For the text-containing cell, return its midpoint in (x, y) coordinate format. 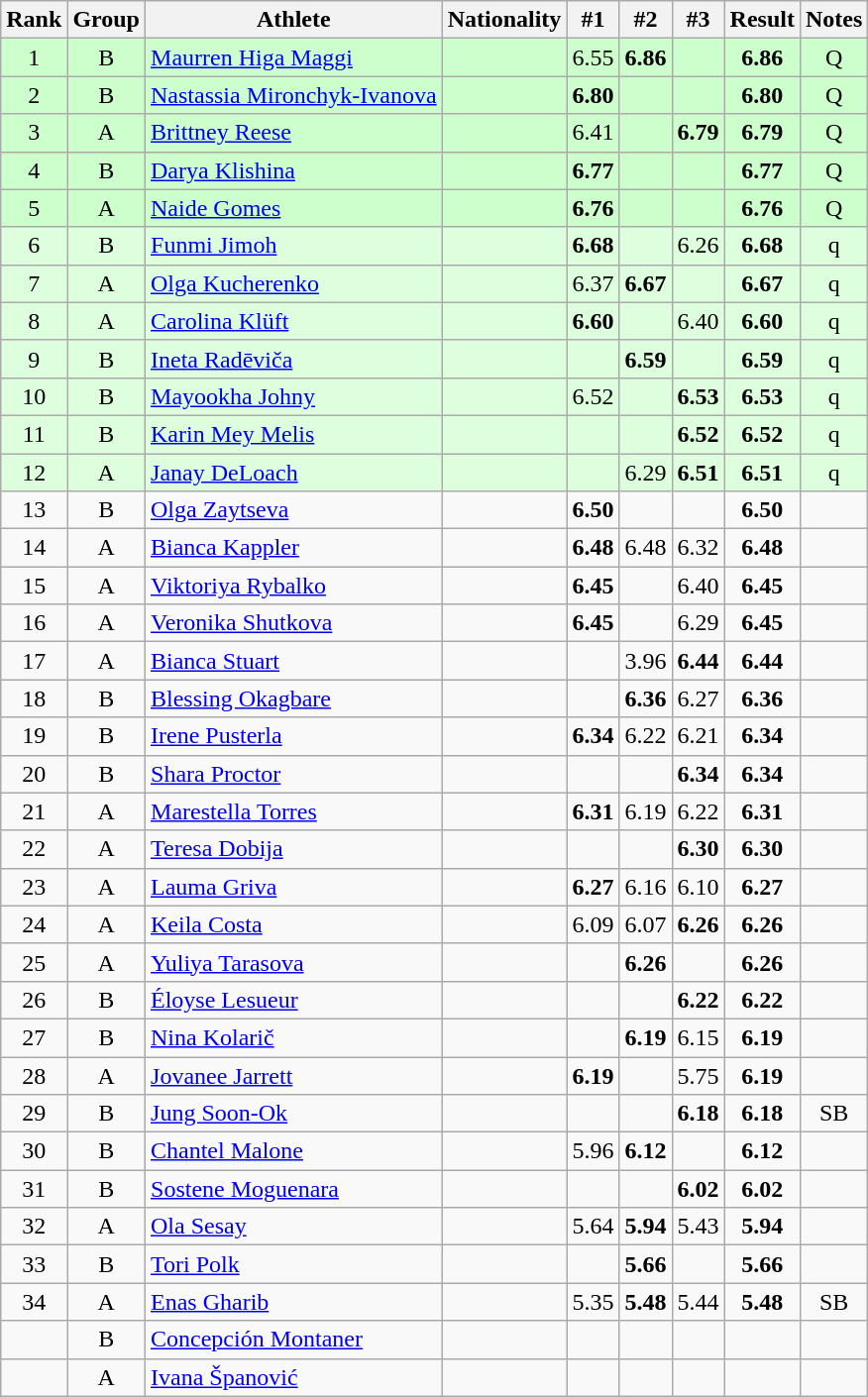
Carolina Klüft (294, 321)
22 (34, 849)
Darya Klishina (294, 170)
Group (107, 20)
Sostene Moguenara (294, 1189)
Nastassia Mironchyk-Ivanova (294, 95)
Olga Kucherenko (294, 283)
Veronika Shutkova (294, 623)
25 (34, 962)
Jung Soon-Ok (294, 1114)
13 (34, 510)
9 (34, 359)
2 (34, 95)
28 (34, 1075)
#1 (593, 20)
30 (34, 1151)
Chantel Malone (294, 1151)
24 (34, 924)
12 (34, 473)
32 (34, 1227)
Rank (34, 20)
5.75 (698, 1075)
#2 (646, 20)
Marestella Torres (294, 811)
3 (34, 133)
8 (34, 321)
Notes (833, 20)
4 (34, 170)
6.41 (593, 133)
3.96 (646, 661)
17 (34, 661)
5.35 (593, 1302)
Enas Gharib (294, 1302)
31 (34, 1189)
6.32 (698, 548)
6.15 (698, 1037)
Karin Mey Melis (294, 434)
Naide Gomes (294, 208)
20 (34, 774)
Viktoriya Rybalko (294, 586)
Mayookha Johny (294, 396)
Ineta Radēviča (294, 359)
5.43 (698, 1227)
Ola Sesay (294, 1227)
Janay DeLoach (294, 473)
Shara Proctor (294, 774)
Maurren Higa Maggi (294, 57)
Nationality (504, 20)
10 (34, 396)
27 (34, 1037)
34 (34, 1302)
1 (34, 57)
6.07 (646, 924)
Jovanee Jarrett (294, 1075)
6.55 (593, 57)
Tori Polk (294, 1264)
6.16 (646, 887)
Funmi Jimoh (294, 246)
18 (34, 698)
Nina Kolarič (294, 1037)
Bianca Stuart (294, 661)
Irene Pusterla (294, 736)
Keila Costa (294, 924)
5.96 (593, 1151)
16 (34, 623)
Bianca Kappler (294, 548)
21 (34, 811)
Ivana Španović (294, 1377)
Brittney Reese (294, 133)
5.64 (593, 1227)
11 (34, 434)
#3 (698, 20)
Athlete (294, 20)
Concepción Montaner (294, 1340)
7 (34, 283)
14 (34, 548)
19 (34, 736)
Éloyse Lesueur (294, 1000)
6.21 (698, 736)
26 (34, 1000)
29 (34, 1114)
6.10 (698, 887)
33 (34, 1264)
Lauma Griva (294, 887)
23 (34, 887)
Teresa Dobija (294, 849)
Olga Zaytseva (294, 510)
Blessing Okagbare (294, 698)
6.37 (593, 283)
Result (762, 20)
15 (34, 586)
6.09 (593, 924)
5 (34, 208)
Yuliya Tarasova (294, 962)
5.44 (698, 1302)
6 (34, 246)
